Extract the [X, Y] coordinate from the center of the cell holding the provided text.  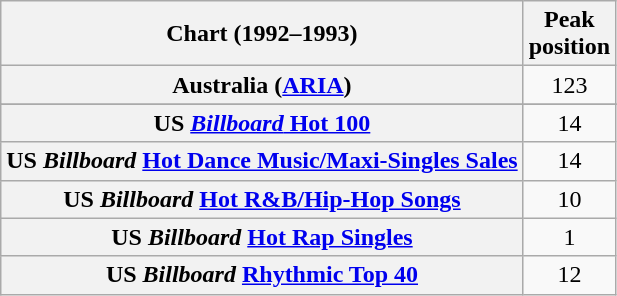
US Billboard Hot 100 [262, 123]
12 [569, 275]
1 [569, 237]
US Billboard Hot R&B/Hip-Hop Songs [262, 199]
US Billboard Hot Dance Music/Maxi-Singles Sales [262, 161]
Peakposition [569, 34]
Chart (1992–1993) [262, 34]
10 [569, 199]
123 [569, 85]
Australia (ARIA) [262, 85]
US Billboard Hot Rap Singles [262, 237]
US Billboard Rhythmic Top 40 [262, 275]
